Output the (X, Y) coordinate of the center of the cell containing the given text.  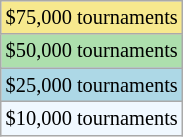
$50,000 tournaments (92, 51)
$10,000 tournaments (92, 118)
$25,000 tournaments (92, 85)
$75,000 tournaments (92, 17)
